Return the [x, y] coordinate for the center point of the cell that contains the specified text.  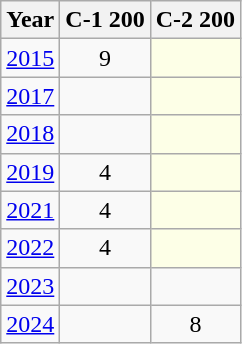
C-2 200 [195, 20]
Year [30, 20]
2017 [30, 96]
2023 [30, 286]
C-1 200 [105, 20]
8 [195, 324]
2015 [30, 58]
2022 [30, 248]
9 [105, 58]
2024 [30, 324]
2018 [30, 134]
2019 [30, 172]
2021 [30, 210]
